Capture the cell that displays the provided text and extract its [X, Y] central coordinate. 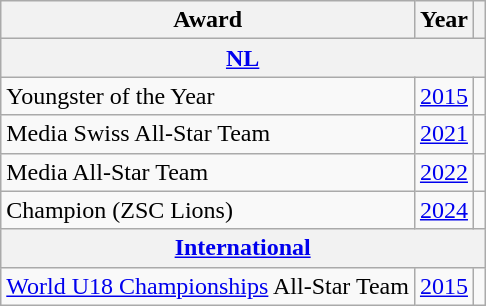
Media All-Star Team [208, 172]
World U18 Championships All-Star Team [208, 286]
Year [444, 20]
Youngster of the Year [208, 96]
Media Swiss All-Star Team [208, 134]
Champion (ZSC Lions) [208, 210]
NL [243, 58]
2021 [444, 134]
2024 [444, 210]
International [243, 248]
2022 [444, 172]
Award [208, 20]
